Extract the (X, Y) coordinate from the center of the cell holding the provided text.  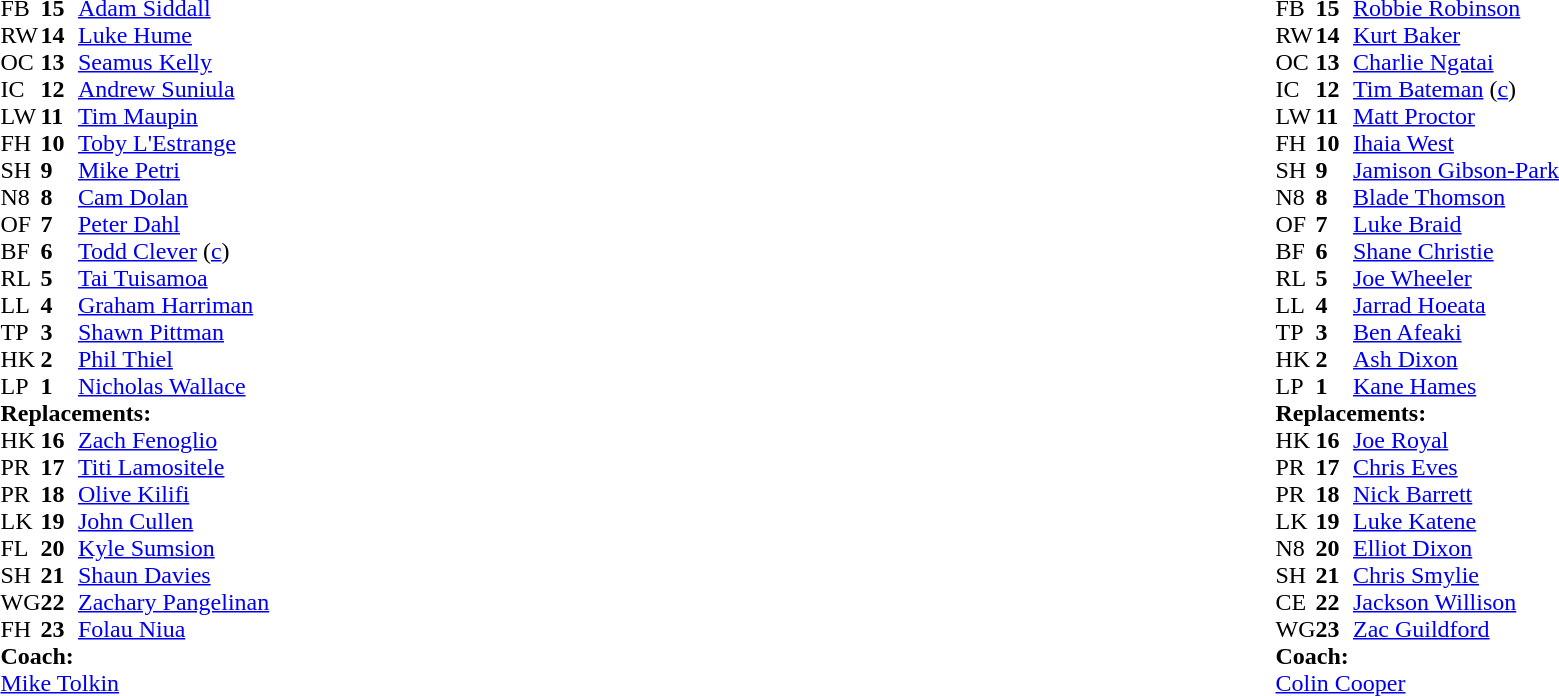
Kane Hames (1456, 386)
CE (1296, 602)
Ash Dixon (1456, 360)
Kyle Sumsion (174, 548)
FL (20, 548)
Mike Petri (174, 170)
Ben Afeaki (1456, 332)
Joe Wheeler (1456, 278)
Graham Harriman (174, 306)
Elliot Dixon (1456, 548)
Luke Braid (1456, 224)
Matt Proctor (1456, 116)
Andrew Suniula (174, 90)
Olive Kilifi (174, 494)
Jamison Gibson-Park (1456, 170)
Joe Royal (1456, 440)
Tim Bateman (c) (1456, 90)
Charlie Ngatai (1456, 62)
Shawn Pittman (174, 332)
Jackson Willison (1456, 602)
Zachary Pangelinan (174, 602)
Toby L'Estrange (174, 144)
Chris Smylie (1456, 576)
Folau Niua (174, 630)
Seamus Kelly (174, 62)
John Cullen (174, 522)
Nicholas Wallace (174, 386)
Jarrad Hoeata (1456, 306)
Shane Christie (1456, 252)
Luke Hume (174, 36)
Tim Maupin (174, 116)
Peter Dahl (174, 224)
Titi Lamositele (174, 468)
Luke Katene (1456, 522)
Shaun Davies (174, 576)
Ihaia West (1456, 144)
Kurt Baker (1456, 36)
Phil Thiel (174, 360)
Chris Eves (1456, 468)
Todd Clever (c) (174, 252)
Blade Thomson (1456, 198)
Tai Tuisamoa (174, 278)
Zac Guildford (1456, 630)
Zach Fenoglio (174, 440)
Cam Dolan (174, 198)
Nick Barrett (1456, 494)
